Pinpoint the cell where the given text exists, returning its [X, Y] midpoint coordinate. 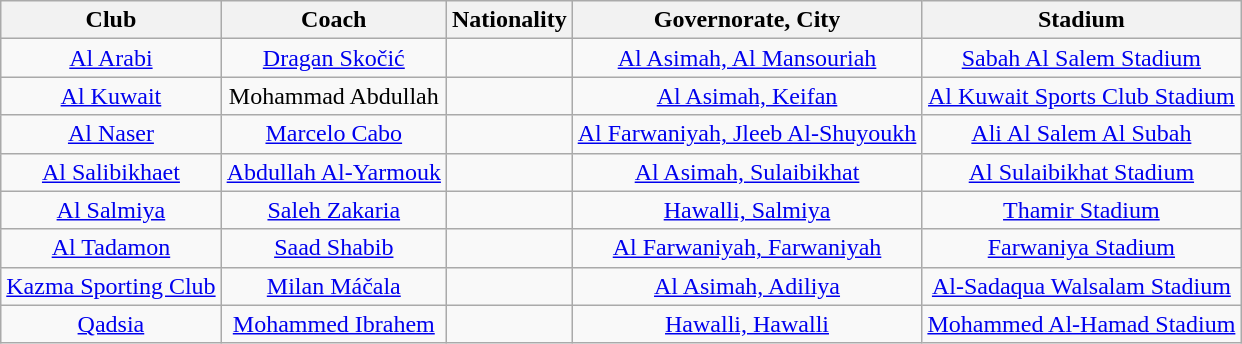
Al Salibikhaet [111, 172]
Hawalli, Hawalli [747, 324]
Dragan Skočić [334, 58]
Qadsia [111, 324]
Al Naser [111, 134]
Al Asimah, Keifan [747, 96]
Al Farwaniyah, Jleeb Al-Shuyoukh [747, 134]
Club [111, 20]
Al Asimah, Sulaibikhat [747, 172]
Al Asimah, Al Mansouriah [747, 58]
Marcelo Cabo [334, 134]
Al Kuwait Sports Club Stadium [1082, 96]
Mohammed Ibrahem [334, 324]
Al Sulaibikhat Stadium [1082, 172]
Abdullah Al-Yarmouk [334, 172]
Hawalli, Salmiya [747, 210]
Al Tadamon [111, 248]
Mohammad Abdullah [334, 96]
Ali Al Salem Al Subah [1082, 134]
Al Farwaniyah, Farwaniyah [747, 248]
Al Salmiya [111, 210]
Kazma Sporting Club [111, 286]
Al Kuwait [111, 96]
Al Arabi [111, 58]
Saad Shabib [334, 248]
Farwaniya Stadium [1082, 248]
Al Asimah, Adiliya [747, 286]
Nationality [509, 20]
Coach [334, 20]
Governorate, City [747, 20]
Mohammed Al-Hamad Stadium [1082, 324]
Al-Sadaqua Walsalam Stadium [1082, 286]
Thamir Stadium [1082, 210]
Saleh Zakaria [334, 210]
Sabah Al Salem Stadium [1082, 58]
Milan Máčala [334, 286]
Stadium [1082, 20]
